Return (x, y) of the center of cell containing provided text 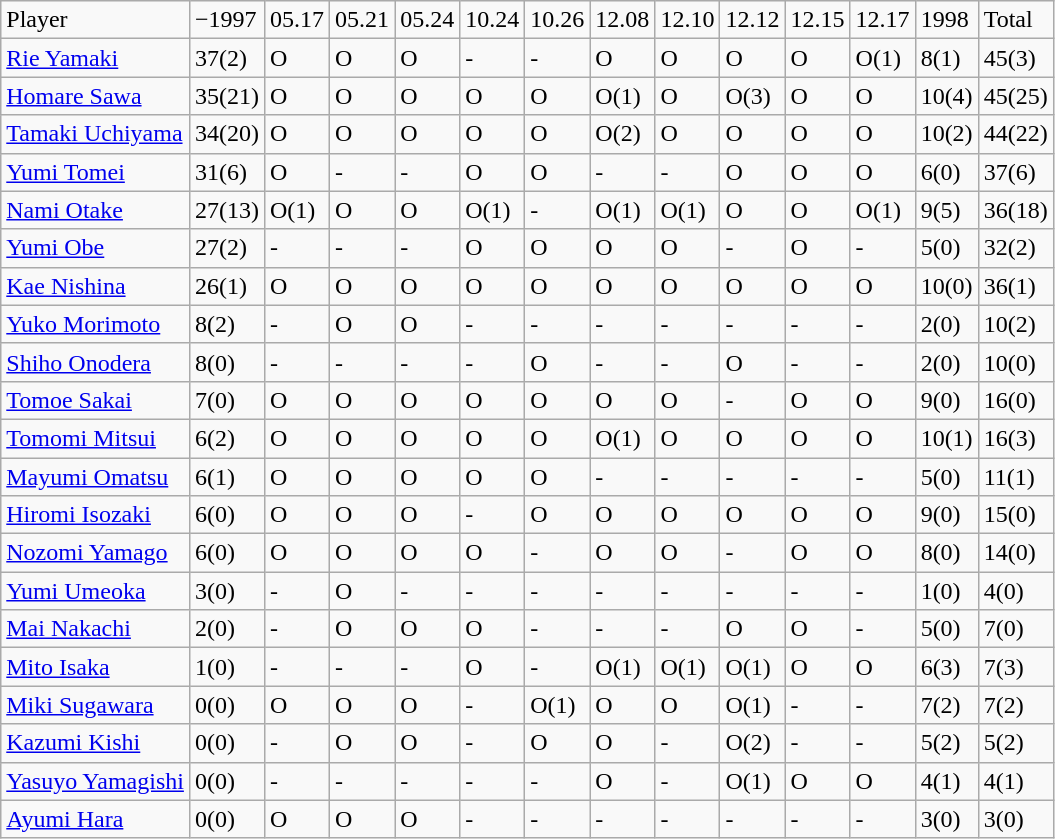
Yuko Morimoto (96, 324)
15(0) (1016, 515)
6(1) (226, 477)
Tamaki Uchiyama (96, 134)
26(1) (226, 286)
1998 (946, 20)
Tomomi Mitsui (96, 438)
8(2) (226, 324)
Total (1016, 20)
6(3) (946, 667)
Yumi Obe (96, 248)
Player (96, 20)
Kazumi Kishi (96, 743)
16(0) (1016, 400)
Mai Nakachi (96, 629)
10(4) (946, 96)
Miki Sugawara (96, 705)
05.24 (428, 20)
12.10 (688, 20)
36(18) (1016, 210)
Mito Isaka (96, 667)
Nozomi Yamago (96, 553)
Yasuyo Yamagishi (96, 781)
10(1) (946, 438)
44(22) (1016, 134)
27(13) (226, 210)
05.21 (362, 20)
16(3) (1016, 438)
37(2) (226, 58)
10.26 (558, 20)
7(3) (1016, 667)
11(1) (1016, 477)
34(20) (226, 134)
12.17 (882, 20)
05.17 (296, 20)
Homare Sawa (96, 96)
45(25) (1016, 96)
Nami Otake (96, 210)
Tomoe Sakai (96, 400)
35(21) (226, 96)
37(6) (1016, 172)
14(0) (1016, 553)
Yumi Umeoka (96, 591)
4(0) (1016, 591)
12.08 (622, 20)
Ayumi Hara (96, 819)
36(1) (1016, 286)
Kae Nishina (96, 286)
Yumi Tomei (96, 172)
O(3) (752, 96)
−1997 (226, 20)
Shiho Onodera (96, 362)
8(1) (946, 58)
Hiromi Isozaki (96, 515)
Rie Yamaki (96, 58)
45(3) (1016, 58)
32(2) (1016, 248)
12.15 (818, 20)
31(6) (226, 172)
27(2) (226, 248)
Mayumi Omatsu (96, 477)
6(2) (226, 438)
12.12 (752, 20)
9(5) (946, 210)
10.24 (492, 20)
